Extract the (X, Y) coordinate from the center of the cell holding the provided text.  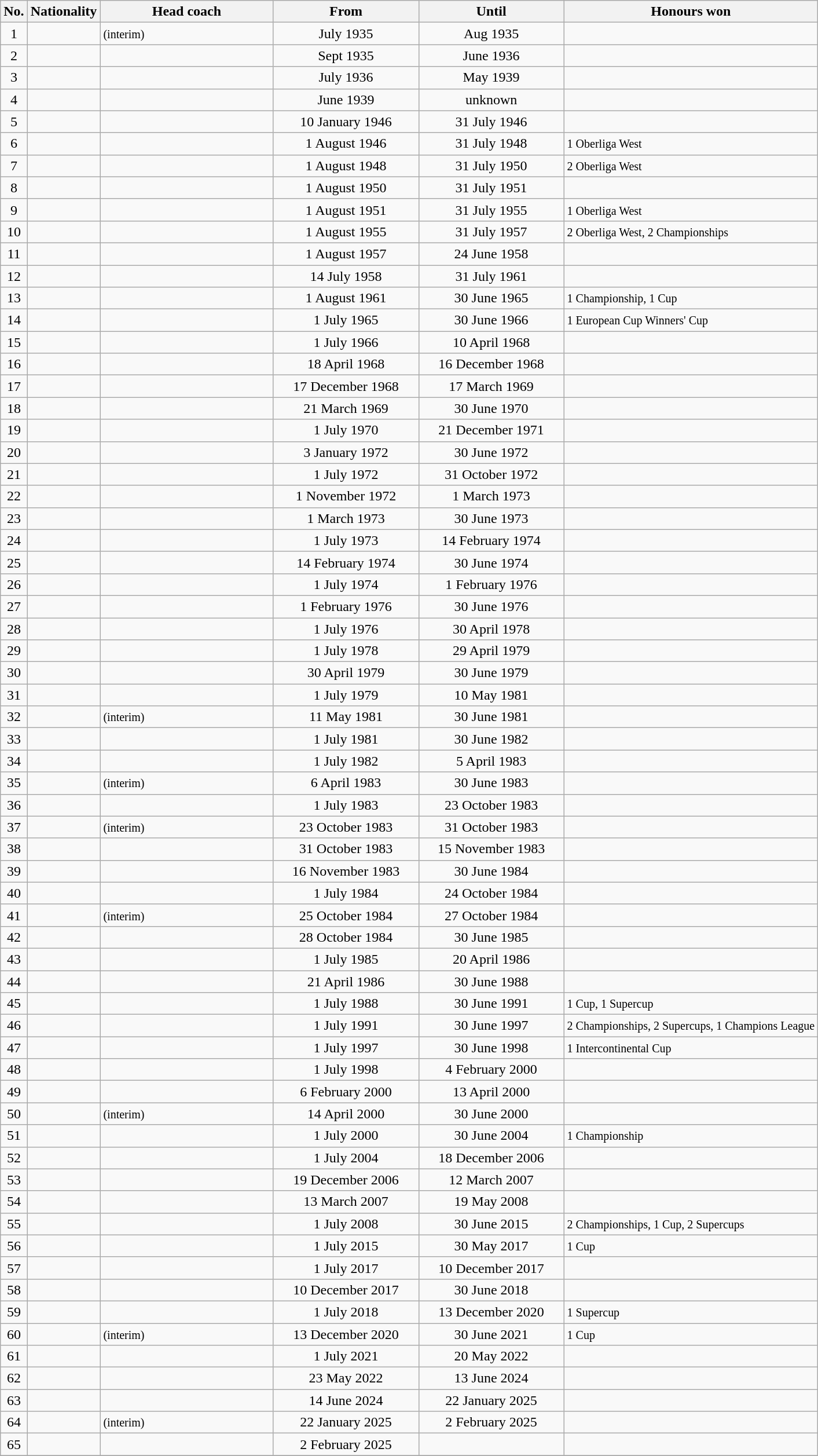
1 July 1979 (346, 695)
12 March 2007 (491, 1180)
14 July 1958 (346, 276)
Sept 1935 (346, 56)
53 (14, 1180)
4 (14, 100)
1 July 1983 (346, 805)
unknown (491, 100)
21 March 1969 (346, 408)
6 April 1983 (346, 783)
59 (14, 1312)
48 (14, 1070)
13 March 2007 (346, 1202)
11 May 1981 (346, 717)
29 (14, 651)
30 May 2017 (491, 1246)
30 June 1965 (491, 298)
18 April 1968 (346, 364)
37 (14, 827)
31 July 1955 (491, 210)
1 European Cup Winners' Cup (691, 320)
22 (14, 496)
1 Supercup (691, 1312)
21 December 1971 (491, 430)
1 July 1988 (346, 1004)
1 July 1970 (346, 430)
46 (14, 1026)
3 (14, 78)
5 (14, 122)
1 July 2000 (346, 1136)
30 June 1973 (491, 518)
55 (14, 1224)
50 (14, 1114)
1 July 1974 (346, 584)
45 (14, 1004)
30 June 1984 (491, 871)
19 December 2006 (346, 1180)
15 November 1983 (491, 849)
18 (14, 408)
49 (14, 1092)
40 (14, 893)
54 (14, 1202)
1 July 1976 (346, 628)
10 May 1981 (491, 695)
24 June 1958 (491, 254)
2 Championships, 1 Cup, 2 Supercups (691, 1224)
30 June 1983 (491, 783)
1 August 1946 (346, 144)
Until (491, 12)
30 June 1976 (491, 606)
31 July 1961 (491, 276)
24 (14, 540)
1 July 1966 (346, 342)
1 (14, 34)
28 (14, 628)
20 (14, 452)
1 Championship, 1 Cup (691, 298)
6 February 2000 (346, 1092)
31 July 1950 (491, 166)
63 (14, 1400)
1 August 1951 (346, 210)
30 June 1998 (491, 1048)
20 April 1986 (491, 959)
30 June 1972 (491, 452)
16 November 1983 (346, 871)
39 (14, 871)
30 June 1991 (491, 1004)
1 July 2018 (346, 1312)
25 October 1984 (346, 915)
47 (14, 1048)
10 January 1946 (346, 122)
1 July 1965 (346, 320)
64 (14, 1422)
1 November 1972 (346, 496)
1 July 1982 (346, 761)
3 January 1972 (346, 452)
2 (14, 56)
65 (14, 1444)
1 July 1997 (346, 1048)
31 July 1957 (491, 232)
1 July 1985 (346, 959)
1 August 1950 (346, 188)
23 (14, 518)
52 (14, 1158)
14 June 2024 (346, 1400)
36 (14, 805)
23 May 2022 (346, 1378)
1 July 1972 (346, 474)
19 (14, 430)
17 (14, 386)
June 1936 (491, 56)
61 (14, 1356)
2 Championships, 2 Supercups, 1 Champions League (691, 1026)
July 1936 (346, 78)
Head coach (186, 12)
10 April 1968 (491, 342)
1 July 1973 (346, 540)
30 June 2018 (491, 1290)
1 July 1981 (346, 739)
31 July 1951 (491, 188)
1 July 2017 (346, 1268)
1 July 1984 (346, 893)
June 1939 (346, 100)
4 February 2000 (491, 1070)
12 (14, 276)
30 June 1985 (491, 937)
1 July 2021 (346, 1356)
17 March 1969 (491, 386)
19 May 2008 (491, 1202)
30 June 1982 (491, 739)
30 June 1979 (491, 673)
5 April 1983 (491, 761)
From (346, 12)
1 Cup, 1 Supercup (691, 1004)
10 (14, 232)
31 (14, 695)
13 June 2024 (491, 1378)
41 (14, 915)
25 (14, 562)
24 October 1984 (491, 893)
No. (14, 12)
31 July 1946 (491, 122)
30 June 2021 (491, 1334)
30 June 2000 (491, 1114)
Aug 1935 (491, 34)
1 August 1957 (346, 254)
38 (14, 849)
1 July 2008 (346, 1224)
1 August 1948 (346, 166)
30 June 1966 (491, 320)
30 June 1981 (491, 717)
1 July 1991 (346, 1026)
13 (14, 298)
57 (14, 1268)
30 April 1979 (346, 673)
15 (14, 342)
1 August 1961 (346, 298)
26 (14, 584)
14 (14, 320)
30 June 1970 (491, 408)
16 December 1968 (491, 364)
30 April 1978 (491, 628)
32 (14, 717)
44 (14, 982)
30 (14, 673)
29 April 1979 (491, 651)
1 July 2004 (346, 1158)
17 December 1968 (346, 386)
14 April 2000 (346, 1114)
30 June 2015 (491, 1224)
30 June 2004 (491, 1136)
13 April 2000 (491, 1092)
2 Oberliga West, 2 Championships (691, 232)
16 (14, 364)
27 October 1984 (491, 915)
21 (14, 474)
34 (14, 761)
30 June 1988 (491, 982)
30 June 1997 (491, 1026)
11 (14, 254)
62 (14, 1378)
42 (14, 937)
56 (14, 1246)
18 December 2006 (491, 1158)
31 October 1972 (491, 474)
1 Championship (691, 1136)
1 Intercontinental Cup (691, 1048)
1 August 1955 (346, 232)
Nationality (64, 12)
27 (14, 606)
51 (14, 1136)
1 July 2015 (346, 1246)
30 June 1974 (491, 562)
21 April 1986 (346, 982)
2 Oberliga West (691, 166)
43 (14, 959)
31 July 1948 (491, 144)
Honours won (691, 12)
July 1935 (346, 34)
58 (14, 1290)
33 (14, 739)
May 1939 (491, 78)
35 (14, 783)
1 July 1998 (346, 1070)
60 (14, 1334)
7 (14, 166)
20 May 2022 (491, 1356)
8 (14, 188)
9 (14, 210)
1 July 1978 (346, 651)
28 October 1984 (346, 937)
6 (14, 144)
